From the cell containing the given text, extract its center point as [X, Y] coordinate. 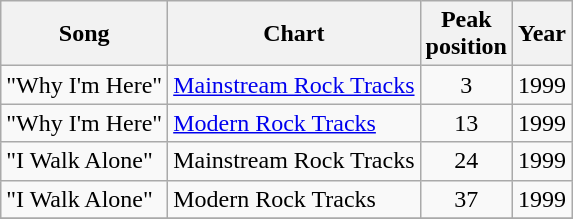
3 [466, 85]
Peakposition [466, 34]
Year [542, 34]
Chart [294, 34]
Song [84, 34]
24 [466, 161]
37 [466, 199]
13 [466, 123]
